Capture the cell that displays the provided text and extract its (X, Y) central coordinate. 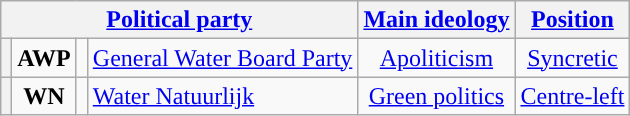
Syncretic (572, 58)
Apoliticism (436, 58)
Position (572, 20)
Green politics (436, 96)
Main ideology (436, 20)
WN (44, 96)
AWP (44, 58)
Centre-left (572, 96)
Water Natuurlijk (222, 96)
General Water Board Party (222, 58)
Political party (180, 20)
